For the text-containing cell, return its midpoint in [x, y] coordinate format. 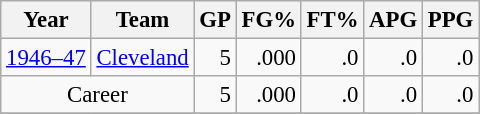
FG% [268, 20]
PPG [450, 20]
Career [98, 95]
Year [46, 20]
Cleveland [142, 58]
GP [215, 20]
FT% [332, 20]
Team [142, 20]
APG [394, 20]
1946–47 [46, 58]
